Return (X, Y) of the center of cell containing provided text 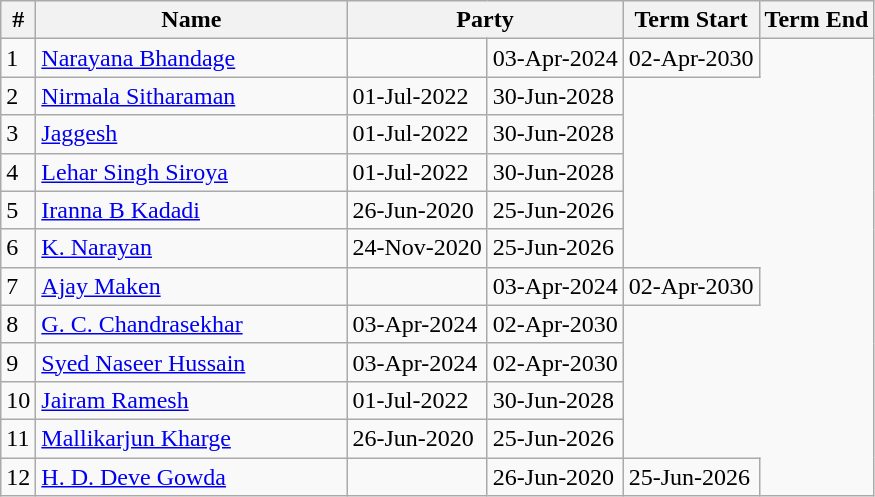
24-Nov-2020 (417, 248)
2 (18, 96)
Term Start (691, 20)
4 (18, 172)
G. C. Chandrasekhar (192, 324)
Term End (816, 20)
5 (18, 210)
H. D. Deve Gowda (192, 477)
Party (485, 20)
Name (192, 20)
12 (18, 477)
Syed Naseer Hussain (192, 362)
6 (18, 248)
Nirmala Sitharaman (192, 96)
Iranna B Kadadi (192, 210)
Ajay Maken (192, 286)
1 (18, 58)
Mallikarjun Kharge (192, 438)
11 (18, 438)
8 (18, 324)
Jairam Ramesh (192, 400)
K. Narayan (192, 248)
3 (18, 134)
Lehar Singh Siroya (192, 172)
10 (18, 400)
Narayana Bhandage (192, 58)
9 (18, 362)
7 (18, 286)
Jaggesh (192, 134)
# (18, 20)
